Return the (X, Y) coordinate for the center point of the cell that contains the specified text.  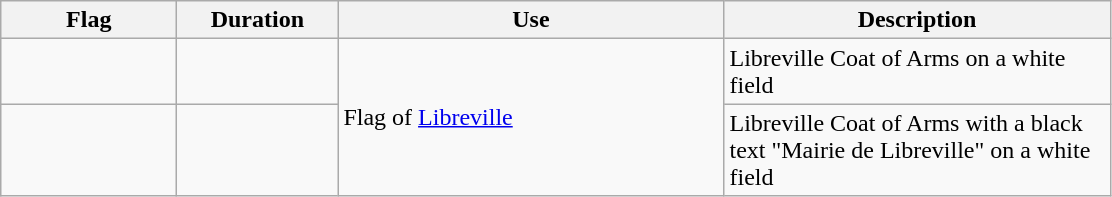
Flag of Libreville (531, 118)
Flag (89, 20)
Libreville Coat of Arms with a black text "Mairie de Libreville" on a white field (917, 150)
Duration (258, 20)
Libreville Coat of Arms on a white field (917, 72)
Description (917, 20)
Use (531, 20)
